Extract the (X, Y) coordinate from the center of the cell holding the provided text.  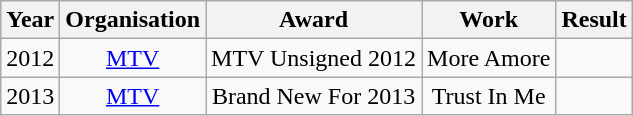
Work (489, 20)
Brand New For 2013 (314, 96)
Organisation (133, 20)
2012 (30, 58)
Award (314, 20)
Year (30, 20)
Result (594, 20)
2013 (30, 96)
Trust In Me (489, 96)
More Amore (489, 58)
MTV Unsigned 2012 (314, 58)
